Search for the cell housing the specified text and yield its [X, Y] center coordinate. 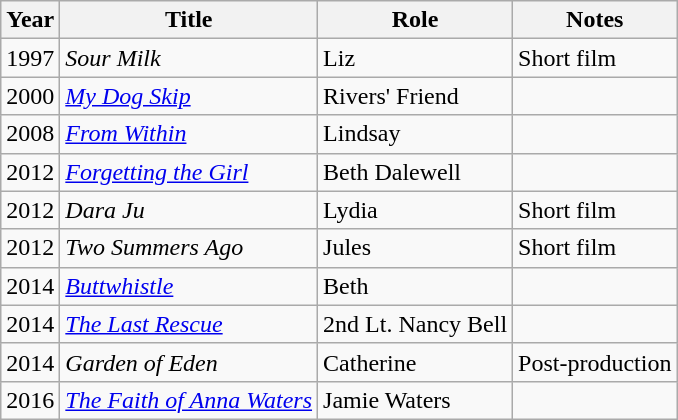
Buttwhistle [189, 286]
Beth Dalewell [416, 172]
Role [416, 20]
The Faith of Anna Waters [189, 400]
2000 [30, 96]
Lydia [416, 210]
Jamie Waters [416, 400]
Notes [595, 20]
Rivers' Friend [416, 96]
Garden of Eden [189, 362]
Forgetting the Girl [189, 172]
Year [30, 20]
My Dog Skip [189, 96]
Beth [416, 286]
Catherine [416, 362]
2nd Lt. Nancy Bell [416, 324]
Jules [416, 248]
Title [189, 20]
Liz [416, 58]
Post-production [595, 362]
1997 [30, 58]
Sour Milk [189, 58]
Dara Ju [189, 210]
2008 [30, 134]
From Within [189, 134]
Lindsay [416, 134]
Two Summers Ago [189, 248]
2016 [30, 400]
The Last Rescue [189, 324]
